Determine the [x, y] coordinate at the center of the cell enclosing the given text.  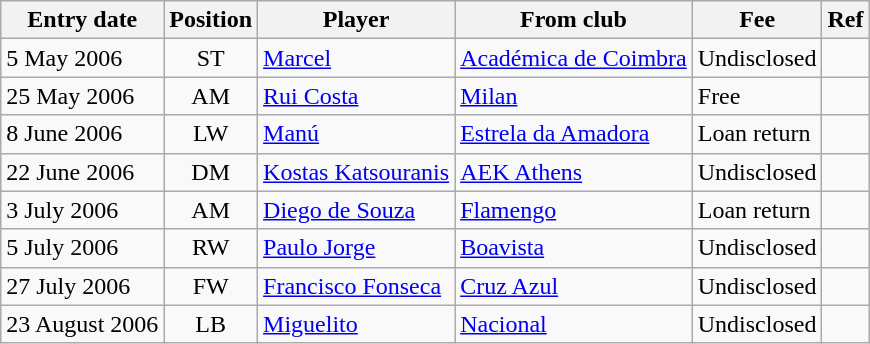
RW [211, 248]
22 June 2006 [82, 172]
Estrela da Amadora [574, 134]
AEK Athens [574, 172]
Flamengo [574, 210]
3 July 2006 [82, 210]
5 May 2006 [82, 58]
From club [574, 20]
8 June 2006 [82, 134]
Cruz Azul [574, 286]
ST [211, 58]
5 July 2006 [82, 248]
Paulo Jorge [356, 248]
Kostas Katsouranis [356, 172]
Manú [356, 134]
LB [211, 324]
DM [211, 172]
Position [211, 20]
Ref [846, 20]
Nacional [574, 324]
Miguelito [356, 324]
Marcel [356, 58]
FW [211, 286]
LW [211, 134]
Entry date [82, 20]
Player [356, 20]
Fee [757, 20]
25 May 2006 [82, 96]
Rui Costa [356, 96]
Diego de Souza [356, 210]
Boavista [574, 248]
Free [757, 96]
Académica de Coimbra [574, 58]
23 August 2006 [82, 324]
Milan [574, 96]
27 July 2006 [82, 286]
Francisco Fonseca [356, 286]
